Identify which cell holds the provided text, then report its (x, y) central coordinate. 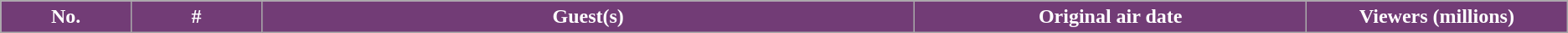
No. (66, 17)
Guest(s) (588, 17)
# (197, 17)
Original air date (1111, 17)
Viewers (millions) (1436, 17)
